Detect which cell encompasses the target text, then output its [X, Y] center coordinate. 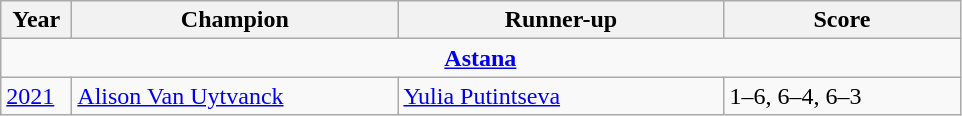
Score [842, 20]
Yulia Putintseva [561, 96]
Alison Van Uytvanck [235, 96]
Champion [235, 20]
Astana [480, 58]
Year [36, 20]
2021 [36, 96]
Runner-up [561, 20]
1–6, 6–4, 6–3 [842, 96]
